Scan for the cell matching the given text and deliver its [x, y] coordinate at center. 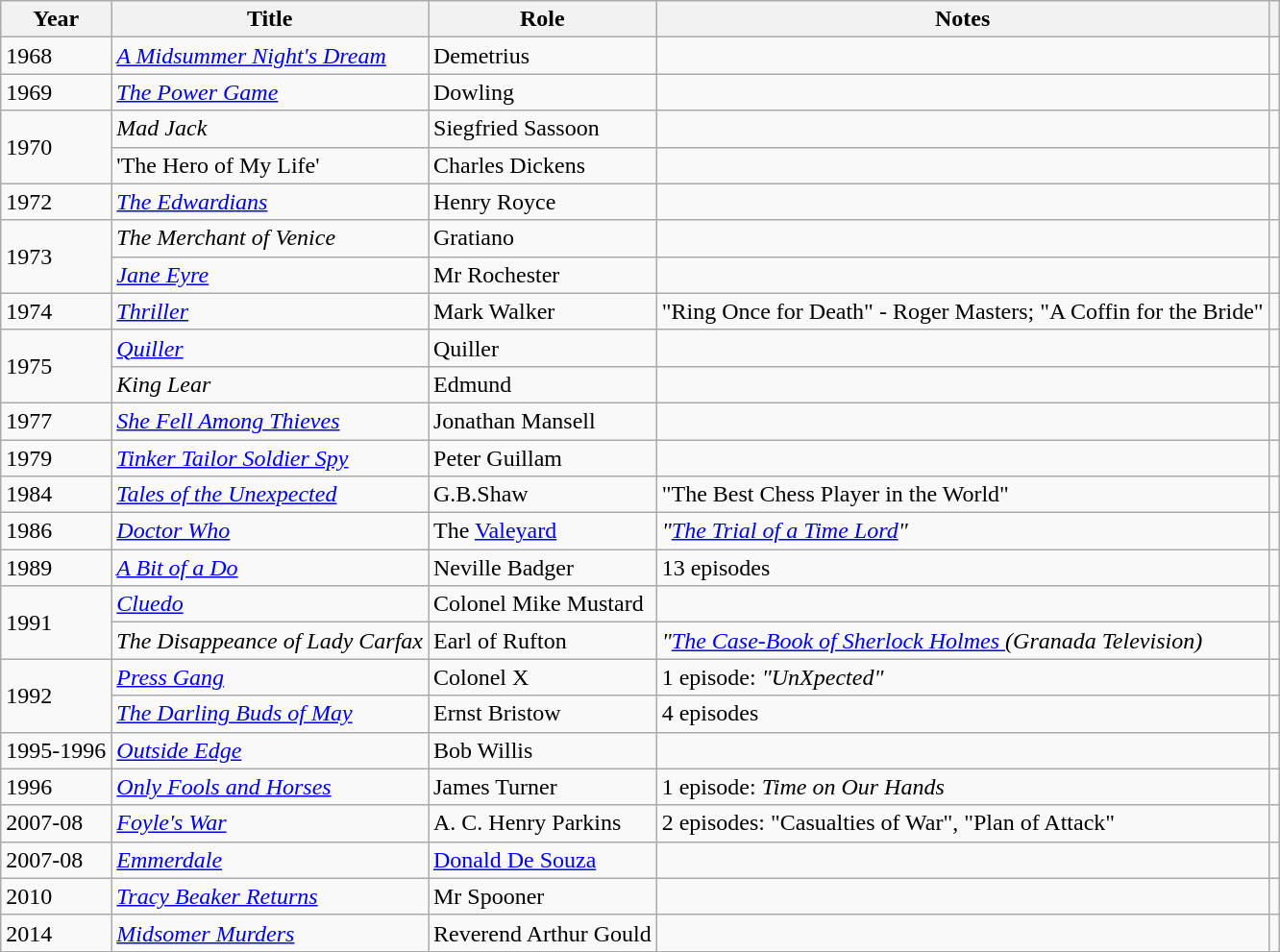
Ernst Bristow [543, 714]
Mark Walker [543, 311]
Midsomer Murders [270, 933]
Charles Dickens [543, 165]
1 episode: Time on Our Hands [963, 787]
Siegfried Sassoon [543, 129]
James Turner [543, 787]
"The Trial of a Time Lord" [963, 531]
Jane Eyre [270, 275]
2014 [56, 933]
1970 [56, 147]
Role [543, 19]
Tales of the Unexpected [270, 495]
Demetrius [543, 56]
13 episodes [963, 568]
Mr Spooner [543, 896]
1974 [56, 311]
1986 [56, 531]
The Darling Buds of May [270, 714]
The Edwardians [270, 202]
Mad Jack [270, 129]
Edmund [543, 384]
Gratiano [543, 238]
1972 [56, 202]
1992 [56, 696]
Outside Edge [270, 750]
'The Hero of My Life' [270, 165]
1977 [56, 421]
Only Fools and Horses [270, 787]
Foyle's War [270, 823]
1 episode: "UnXpected" [963, 677]
A. C. Henry Parkins [543, 823]
1969 [56, 92]
The Power Game [270, 92]
Doctor Who [270, 531]
1973 [56, 256]
Colonel Mike Mustard [543, 604]
Press Gang [270, 677]
"Ring Once for Death" - Roger Masters; "A Coffin for the Bride" [963, 311]
1995-1996 [56, 750]
Peter Guillam [543, 458]
Reverend Arthur Gould [543, 933]
She Fell Among Thieves [270, 421]
Notes [963, 19]
A Bit of a Do [270, 568]
"The Case-Book of Sherlock Holmes (Granada Television) [963, 641]
G.B.Shaw [543, 495]
A Midsummer Night's Dream [270, 56]
Donald De Souza [543, 860]
The Disappeance of Lady Carfax [270, 641]
Bob Willis [543, 750]
Thriller [270, 311]
The Merchant of Venice [270, 238]
2010 [56, 896]
Colonel X [543, 677]
Tracy Beaker Returns [270, 896]
2 episodes: "Casualties of War", "Plan of Attack" [963, 823]
1996 [56, 787]
Tinker Tailor Soldier Spy [270, 458]
Mr Rochester [543, 275]
1975 [56, 366]
Neville Badger [543, 568]
Dowling [543, 92]
1968 [56, 56]
1989 [56, 568]
Cluedo [270, 604]
"The Best Chess Player in the World" [963, 495]
1984 [56, 495]
Henry Royce [543, 202]
The Valeyard [543, 531]
King Lear [270, 384]
Jonathan Mansell [543, 421]
4 episodes [963, 714]
Emmerdale [270, 860]
Earl of Rufton [543, 641]
Title [270, 19]
1979 [56, 458]
1991 [56, 622]
Year [56, 19]
